Locate the cell with the specified text and output its (x, y) center coordinate. 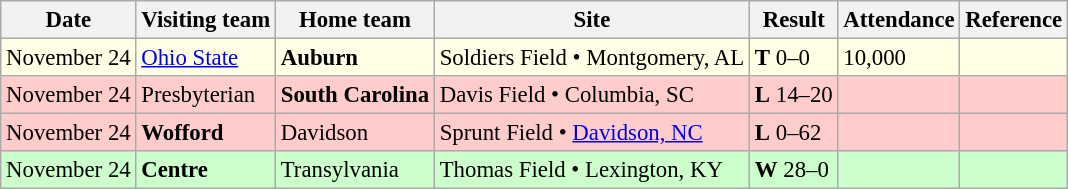
Reference (1014, 20)
Presbyterian (206, 95)
Ohio State (206, 58)
Davis Field • Columbia, SC (592, 95)
T 0–0 (794, 58)
Transylvania (354, 170)
Soldiers Field • Montgomery, AL (592, 58)
Home team (354, 20)
South Carolina (354, 95)
Thomas Field • Lexington, KY (592, 170)
Attendance (899, 20)
Site (592, 20)
Davidson (354, 133)
10,000 (899, 58)
Visiting team (206, 20)
Sprunt Field • Davidson, NC (592, 133)
L 0–62 (794, 133)
Result (794, 20)
L 14–20 (794, 95)
W 28–0 (794, 170)
Wofford (206, 133)
Auburn (354, 58)
Date (68, 20)
Centre (206, 170)
